Pinpoint the cell where the given text exists, returning its [X, Y] midpoint coordinate. 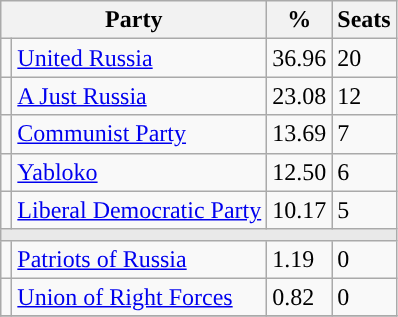
12 [364, 96]
6 [364, 172]
7 [364, 134]
% [300, 20]
10.17 [300, 210]
Patriots of Russia [140, 259]
Union of Right Forces [140, 297]
36.96 [300, 58]
0.82 [300, 297]
12.50 [300, 172]
Liberal Democratic Party [140, 210]
Party [134, 20]
1.19 [300, 259]
Seats [364, 20]
Yabloko [140, 172]
20 [364, 58]
23.08 [300, 96]
5 [364, 210]
United Russia [140, 58]
Communist Party [140, 134]
13.69 [300, 134]
A Just Russia [140, 96]
